From the cell containing the given text, extract its center point as [x, y] coordinate. 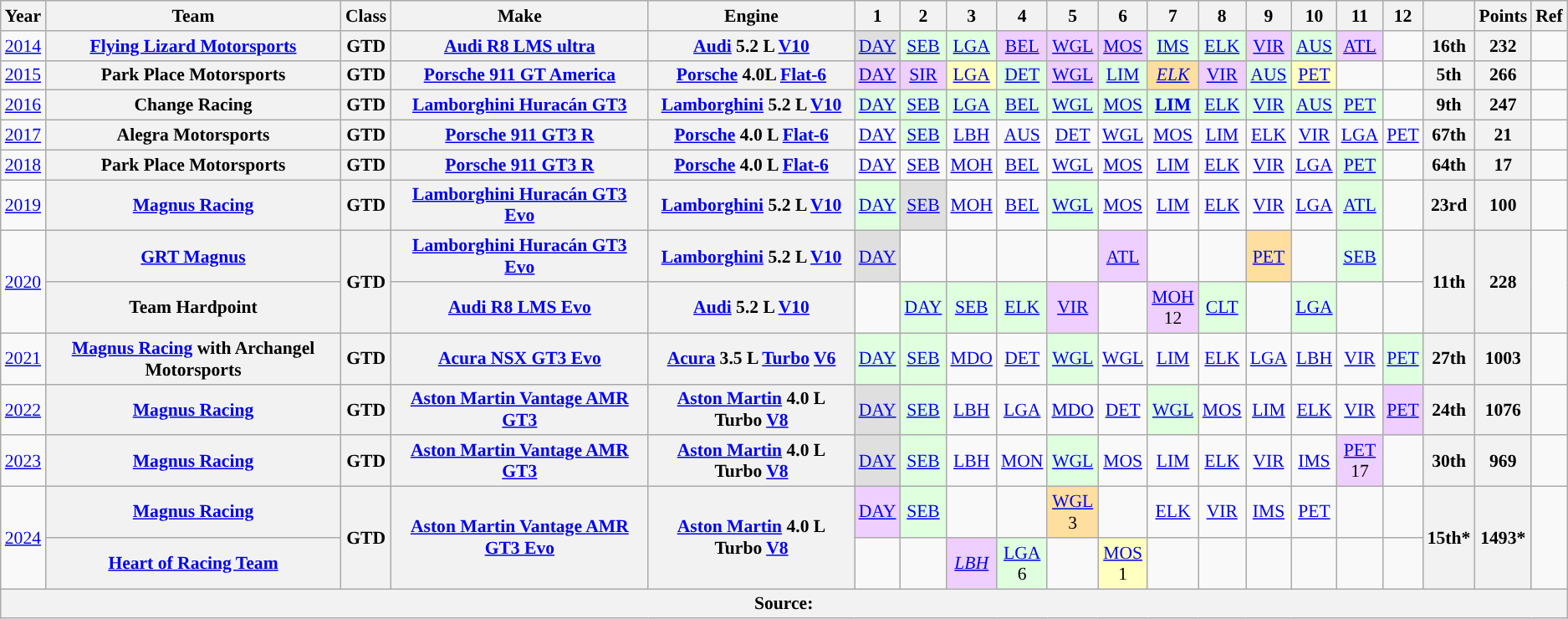
1003 [1503, 358]
MOS1 [1122, 564]
2 [923, 16]
2020 [23, 282]
CLT [1223, 308]
23rd [1449, 206]
1 [878, 16]
Change Racing [193, 105]
Year [23, 16]
Source: [784, 604]
21 [1503, 136]
266 [1503, 75]
MOH12 [1172, 308]
9 [1269, 16]
5 [1072, 16]
228 [1503, 282]
LGA6 [1022, 564]
Porsche 4.0L Flat-6 [751, 75]
2023 [23, 462]
Magnus Racing with Archangel Motorsports [193, 358]
2017 [23, 136]
9th [1449, 105]
67th [1449, 136]
5th [1449, 75]
Lamborghini Huracán GT3 [519, 105]
Aston Martin Vantage AMR GT3 Evo [519, 538]
Acura NSX GT3 Evo [519, 358]
Flying Lizard Motorsports [193, 46]
MON [1022, 462]
Porsche 911 GT America [519, 75]
2019 [23, 206]
Audi R8 LMS ultra [519, 46]
11 [1360, 16]
12 [1403, 16]
100 [1503, 206]
969 [1503, 462]
2024 [23, 538]
Team [193, 16]
Alegra Motorsports [193, 136]
30th [1449, 462]
10 [1314, 16]
2022 [23, 410]
Team Hardpoint [193, 308]
27th [1449, 358]
247 [1503, 105]
2021 [23, 358]
17 [1503, 165]
7 [1172, 16]
15th* [1449, 538]
24th [1449, 410]
2016 [23, 105]
4 [1022, 16]
3 [972, 16]
GRT Magnus [193, 256]
1493* [1503, 538]
Audi R8 LMS Evo [519, 308]
6 [1122, 16]
WGL3 [1072, 512]
1076 [1503, 410]
Heart of Racing Team [193, 564]
Make [519, 16]
64th [1449, 165]
SIR [923, 75]
Class [366, 16]
2015 [23, 75]
Points [1503, 16]
16th [1449, 46]
2014 [23, 46]
11th [1449, 282]
232 [1503, 46]
Ref [1549, 16]
8 [1223, 16]
Engine [751, 16]
Acura 3.5 L Turbo V6 [751, 358]
PET17 [1360, 462]
2018 [23, 165]
